For the text-containing cell, return its midpoint in (X, Y) coordinate format. 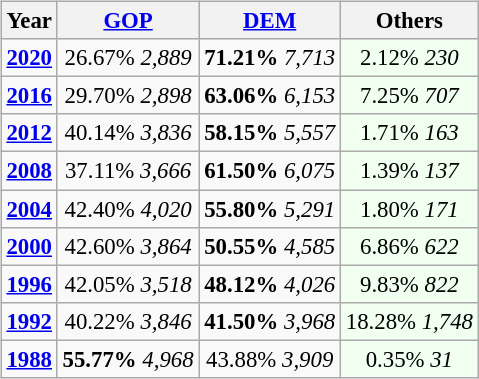
2008 (29, 171)
2.12% 230 (409, 58)
1.71% 163 (409, 133)
Others (409, 21)
41.50% 3,968 (270, 321)
2000 (29, 246)
42.05% 3,518 (128, 284)
40.14% 3,836 (128, 133)
1992 (29, 321)
26.67% 2,889 (128, 58)
48.12% 4,026 (270, 284)
6.86% 622 (409, 246)
37.11% 3,666 (128, 171)
9.83% 822 (409, 284)
55.77% 4,968 (128, 359)
61.50% 6,075 (270, 171)
63.06% 6,153 (270, 96)
2012 (29, 133)
42.40% 4,020 (128, 209)
DEM (270, 21)
1988 (29, 359)
2020 (29, 58)
71.21% 7,713 (270, 58)
55.80% 5,291 (270, 209)
Year (29, 21)
GOP (128, 21)
50.55% 4,585 (270, 246)
7.25% 707 (409, 96)
2016 (29, 96)
42.60% 3,864 (128, 246)
40.22% 3,846 (128, 321)
29.70% 2,898 (128, 96)
1.80% 171 (409, 209)
58.15% 5,557 (270, 133)
43.88% 3,909 (270, 359)
1.39% 137 (409, 171)
18.28% 1,748 (409, 321)
1996 (29, 284)
0.35% 31 (409, 359)
2004 (29, 209)
